Identify which cell holds the provided text, then report its (X, Y) central coordinate. 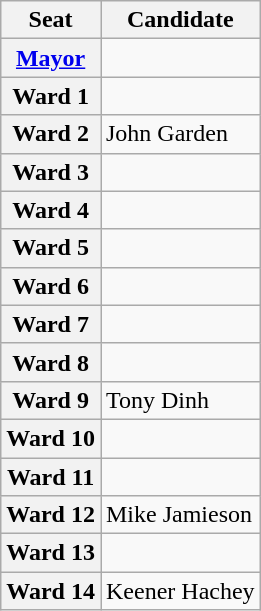
Ward 10 (51, 438)
Ward 12 (51, 515)
Candidate (180, 20)
Mayor (51, 58)
Ward 2 (51, 134)
Ward 3 (51, 172)
Ward 9 (51, 400)
Ward 13 (51, 553)
Ward 6 (51, 286)
Ward 14 (51, 591)
Ward 8 (51, 362)
Keener Hachey (180, 591)
Seat (51, 20)
Ward 5 (51, 248)
Tony Dinh (180, 400)
Ward 1 (51, 96)
Ward 7 (51, 324)
John Garden (180, 134)
Mike Jamieson (180, 515)
Ward 4 (51, 210)
Ward 11 (51, 477)
